Provide the (X, Y) coordinate of the cell's center where the given text is located.  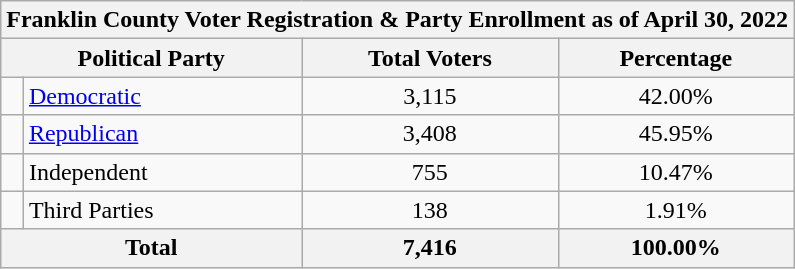
42.00% (676, 96)
3,408 (430, 134)
100.00% (676, 248)
755 (430, 172)
Independent (162, 172)
Third Parties (162, 210)
3,115 (430, 96)
Democratic (162, 96)
45.95% (676, 134)
Total Voters (430, 58)
1.91% (676, 210)
Franklin County Voter Registration & Party Enrollment as of April 30, 2022 (398, 20)
Political Party (152, 58)
138 (430, 210)
Total (152, 248)
Republican (162, 134)
Percentage (676, 58)
7,416 (430, 248)
10.47% (676, 172)
